From the cell containing the given text, extract its center point as (X, Y) coordinate. 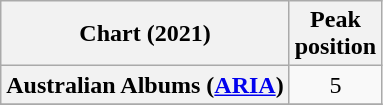
Australian Albums (ARIA) (145, 85)
5 (335, 85)
Chart (2021) (145, 34)
Peakposition (335, 34)
